Pinpoint the cell where the given text exists, returning its (x, y) midpoint coordinate. 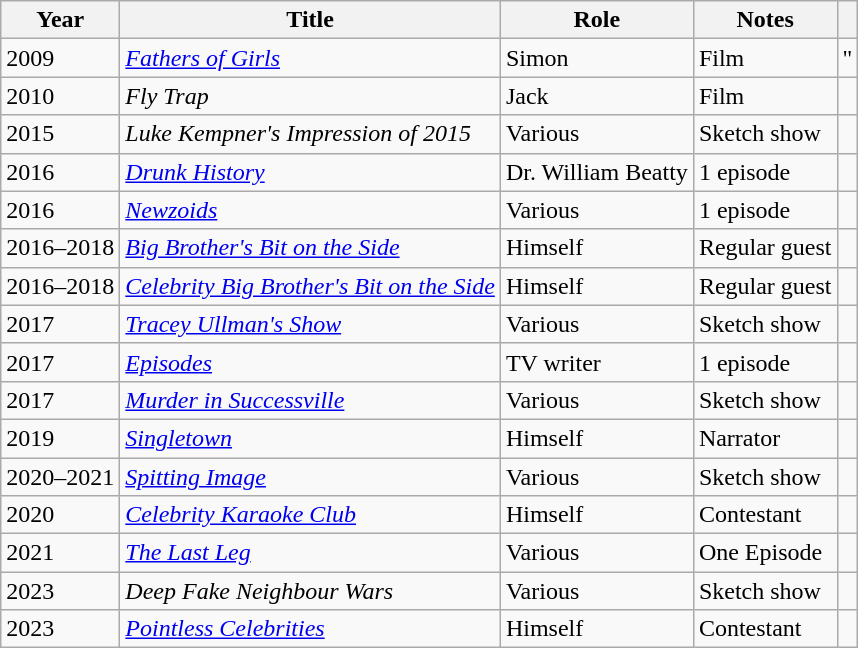
2015 (60, 134)
2019 (60, 438)
2021 (60, 553)
Luke Kempner's Impression of 2015 (310, 134)
The Last Leg (310, 553)
Role (596, 20)
Notes (765, 20)
Deep Fake Neighbour Wars (310, 591)
Celebrity Karaoke Club (310, 515)
Jack (596, 96)
Spitting Image (310, 477)
Dr. William Beatty (596, 172)
Episodes (310, 362)
Singletown (310, 438)
Simon (596, 58)
Murder in Successville (310, 400)
Drunk History (310, 172)
Tracey Ullman's Show (310, 324)
Fly Trap (310, 96)
2009 (60, 58)
Year (60, 20)
TV writer (596, 362)
Narrator (765, 438)
Big Brother's Bit on the Side (310, 248)
Newzoids (310, 210)
" (848, 58)
2010 (60, 96)
One Episode (765, 553)
2020–2021 (60, 477)
Fathers of Girls (310, 58)
Celebrity Big Brother's Bit on the Side (310, 286)
Title (310, 20)
2020 (60, 515)
Pointless Celebrities (310, 629)
